Detect which cell encompasses the target text, then output its [x, y] center coordinate. 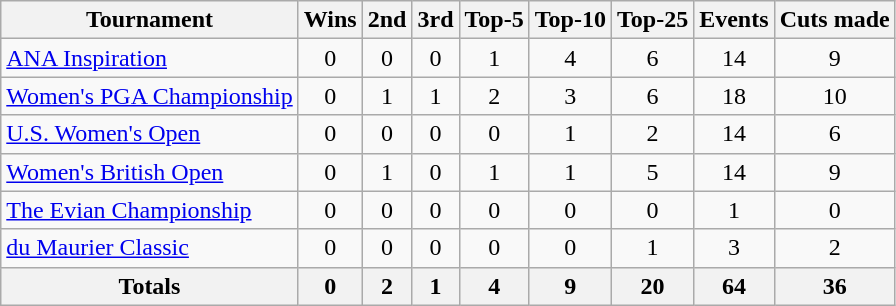
U.S. Women's Open [150, 134]
Totals [150, 286]
20 [652, 286]
du Maurier Classic [150, 248]
Top-25 [652, 20]
Women's PGA Championship [150, 96]
5 [652, 172]
3rd [436, 20]
64 [734, 286]
Tournament [150, 20]
ANA Inspiration [150, 58]
Events [734, 20]
2nd [387, 20]
Top-10 [570, 20]
Women's British Open [150, 172]
Top-5 [494, 20]
36 [834, 286]
Cuts made [834, 20]
10 [834, 96]
The Evian Championship [150, 210]
18 [734, 96]
Wins [330, 20]
